Identify which cell holds the provided text, then report its [x, y] central coordinate. 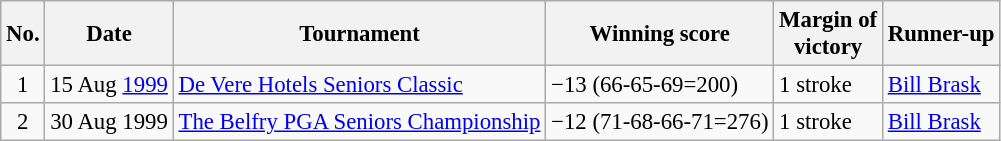
30 Aug 1999 [109, 122]
2 [23, 122]
No. [23, 34]
Winning score [660, 34]
15 Aug 1999 [109, 85]
1 [23, 85]
De Vere Hotels Seniors Classic [360, 85]
The Belfry PGA Seniors Championship [360, 122]
Tournament [360, 34]
−12 (71-68-66-71=276) [660, 122]
Date [109, 34]
Margin ofvictory [828, 34]
Runner-up [940, 34]
−13 (66-65-69=200) [660, 85]
